Determine the (x, y) coordinate at the center of the cell enclosing the given text.  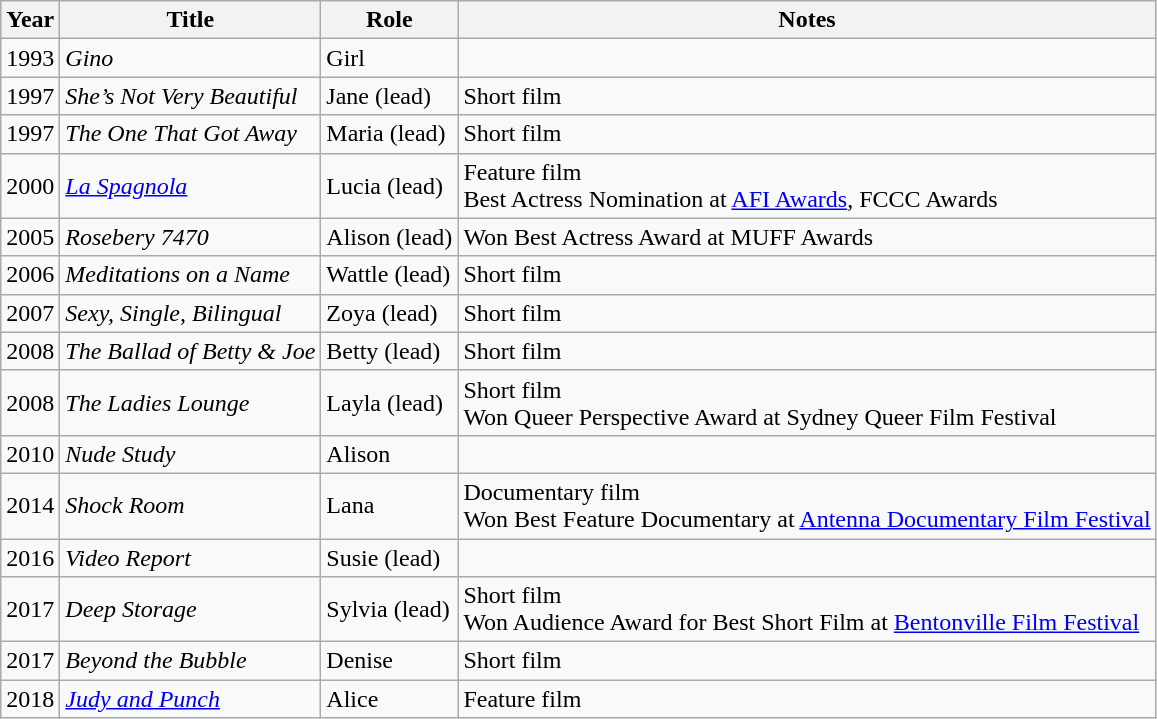
2005 (30, 237)
Title (190, 20)
Feature film (807, 699)
The Ballad of Betty & Joe (190, 351)
Rosebery 7470 (190, 237)
2006 (30, 275)
1993 (30, 58)
Short filmWon Audience Award for Best Short Film at Bentonville Film Festival (807, 610)
Won Best Actress Award at MUFF Awards (807, 237)
2010 (30, 454)
Deep Storage (190, 610)
Wattle (lead) (390, 275)
Maria (lead) (390, 134)
Short filmWon Queer Perspective Award at Sydney Queer Film Festival (807, 402)
2007 (30, 313)
2016 (30, 557)
Notes (807, 20)
Meditations on a Name (190, 275)
Alice (390, 699)
Zoya (lead) (390, 313)
Denise (390, 661)
Lana (390, 506)
She’s Not Very Beautiful (190, 96)
Layla (lead) (390, 402)
The Ladies Lounge (190, 402)
2014 (30, 506)
Shock Room (190, 506)
Role (390, 20)
Girl (390, 58)
Gino (190, 58)
Beyond the Bubble (190, 661)
Nude Study (190, 454)
La Spagnola (190, 186)
Sexy, Single, Bilingual (190, 313)
2018 (30, 699)
Video Report (190, 557)
The One That Got Away (190, 134)
Jane (lead) (390, 96)
Alison (390, 454)
Judy and Punch (190, 699)
Sylvia (lead) (390, 610)
Documentary filmWon Best Feature Documentary at Antenna Documentary Film Festival (807, 506)
2000 (30, 186)
Year (30, 20)
Betty (lead) (390, 351)
Susie (lead) (390, 557)
Alison (lead) (390, 237)
Feature filmBest Actress Nomination at AFI Awards, FCCC Awards (807, 186)
Lucia (lead) (390, 186)
